Determine the (X, Y) coordinate at the center of the cell enclosing the given text.  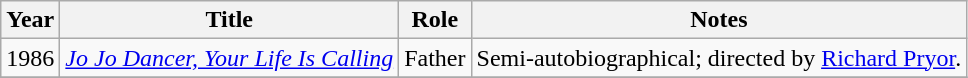
Notes (719, 20)
Title (230, 20)
Jo Jo Dancer, Your Life Is Calling (230, 58)
1986 (30, 58)
Role (435, 20)
Semi-autobiographical; directed by Richard Pryor. (719, 58)
Father (435, 58)
Year (30, 20)
